Determine the (X, Y) coordinate at the center of the cell enclosing the given text.  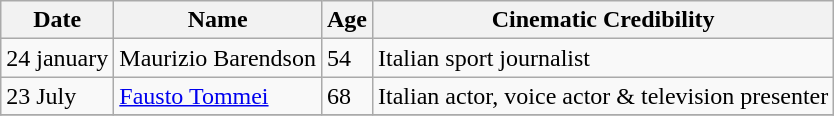
Maurizio Barendson (218, 58)
Italian actor, voice actor & television presenter (604, 96)
Cinematic Credibility (604, 20)
Name (218, 20)
Italian sport journalist (604, 58)
24 january (58, 58)
Fausto Tommei (218, 96)
Age (346, 20)
54 (346, 58)
23 July (58, 96)
Date (58, 20)
68 (346, 96)
